Extract the (x, y) coordinate from the center of the cell holding the provided text.  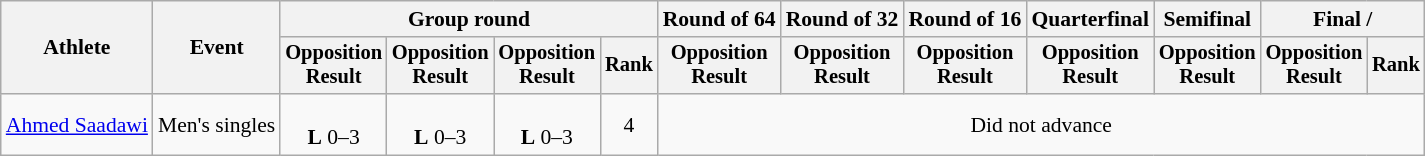
4 (629, 124)
Men's singles (216, 124)
Athlete (77, 48)
Quarterfinal (1090, 19)
Did not advance (1042, 124)
Round of 32 (842, 19)
Group round (468, 19)
Event (216, 48)
Round of 64 (720, 19)
Final / (1343, 19)
Ahmed Saadawi (77, 124)
Round of 16 (964, 19)
Semifinal (1208, 19)
